Capture the cell that displays the provided text and extract its (X, Y) central coordinate. 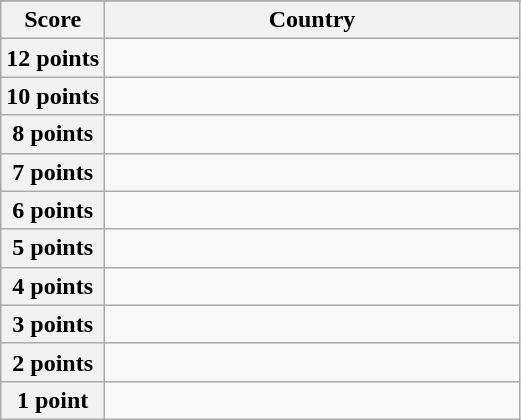
12 points (53, 58)
Country (312, 20)
7 points (53, 172)
8 points (53, 134)
5 points (53, 248)
2 points (53, 362)
3 points (53, 324)
6 points (53, 210)
1 point (53, 400)
Score (53, 20)
4 points (53, 286)
10 points (53, 96)
